Provide the (x, y) coordinate of the cell's center where the given text is located.  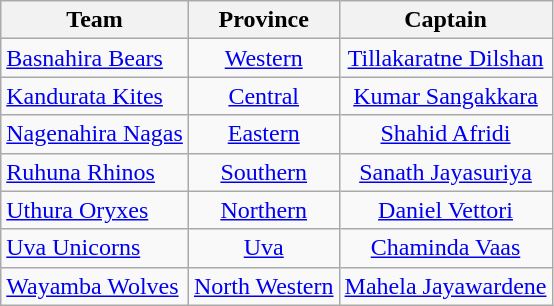
Wayamba Wolves (95, 286)
Province (264, 20)
Uthura Oryxes (95, 210)
Basnahira Bears (95, 58)
Kandurata Kites (95, 96)
North Western (264, 286)
Uva (264, 248)
Mahela Jayawardene (446, 286)
Central (264, 96)
Tillakaratne Dilshan (446, 58)
Shahid Afridi (446, 134)
Nagenahira Nagas (95, 134)
Team (95, 20)
Chaminda Vaas (446, 248)
Eastern (264, 134)
Western (264, 58)
Daniel Vettori (446, 210)
Southern (264, 172)
Northern (264, 210)
Captain (446, 20)
Uva Unicorns (95, 248)
Kumar Sangakkara (446, 96)
Sanath Jayasuriya (446, 172)
Ruhuna Rhinos (95, 172)
